Find where the given text appears and provide that cell's center as [x, y] coordinate. 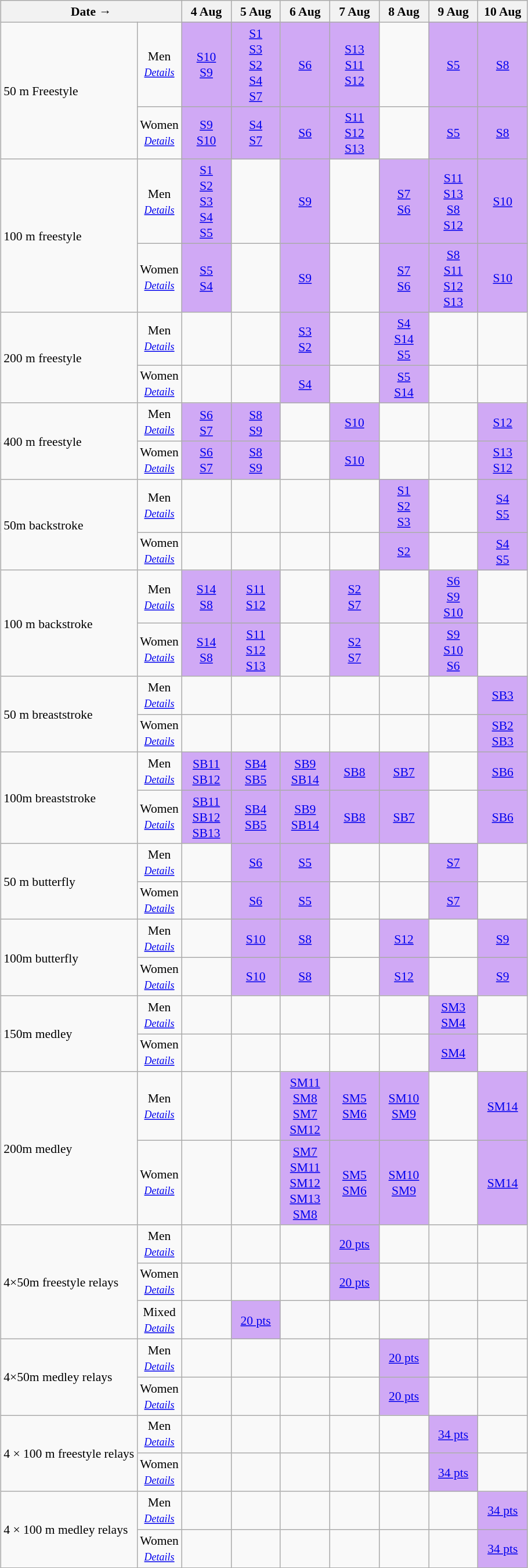
S11S13S8S12 [454, 201]
50 m Freestyle [68, 91]
50 m breaststroke [68, 714]
S10S9 [207, 64]
4 × 100 m medley relays [68, 1529]
SB3 [502, 695]
SB2SB3 [502, 733]
8 Aug [404, 12]
4×50m medley relays [68, 1377]
9 Aug [454, 12]
S4S14S5 [404, 338]
100m breaststroke [68, 798]
SB11SB12 [207, 772]
S2 [404, 551]
150m medley [68, 1033]
S13S11S12 [354, 64]
5 Aug [255, 12]
SM11SM8SM7SM12 [305, 1106]
200 m freestyle [68, 358]
4 × 100 m freestyle relays [68, 1454]
200m medley [68, 1148]
50 m butterfly [68, 881]
100m butterfly [68, 958]
S3S2 [305, 338]
S5S14 [404, 384]
S13S12 [502, 460]
6 Aug [305, 12]
S11S12 [255, 597]
S6S9S10 [454, 597]
100 m freestyle [68, 236]
4 Aug [207, 12]
100 m backstroke [68, 623]
S4 [305, 384]
S5S4 [207, 277]
S9S10 [207, 132]
7 Aug [354, 12]
SM7SM11SM12SM13SM8 [305, 1182]
S1S2S3S4S5 [207, 201]
S8S11S12S13 [454, 277]
MixedDetails [159, 1320]
4×50m freestyle relays [68, 1282]
SM3SM4 [454, 1015]
S1S3S2S4S7 [255, 64]
400 m freestyle [68, 441]
S9S10S6 [454, 649]
Date → [91, 12]
SM4 [454, 1052]
S1S2S3 [404, 505]
SB11SB12SB13 [207, 816]
S4S7 [255, 132]
50m backstroke [68, 525]
10 Aug [502, 12]
